Extract the [X, Y] coordinate from the center of the cell holding the provided text.  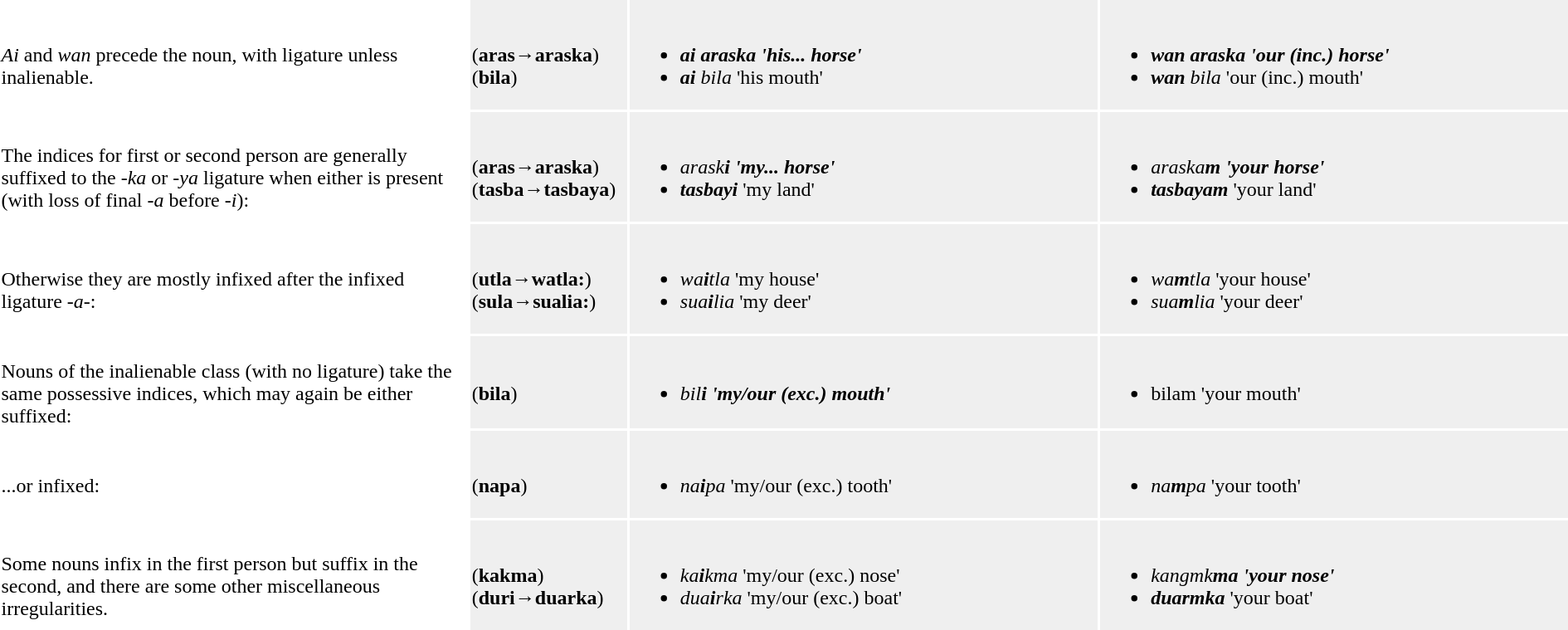
(utla→watla:)(sula→sualia:) [548, 279]
wamtla 'your house'suamlia 'your deer' [1334, 279]
wan araska 'our (inc.) horse'wan bila 'our (inc.) mouth' [1334, 55]
(kakma)(duri→duarka) [548, 575]
(bila) [548, 382]
The indices for first or second person are generally suffixed to the -ka or -ya ligature when either is present (with loss of final -a before -i): [234, 167]
araskam 'your horse'tasbayam 'your land' [1334, 167]
bilam 'your mouth' [1334, 382]
(aras→araska)(bila) [548, 55]
bili 'my/our (exc.) mouth' [863, 382]
kangmkma 'your nose'duarmka 'your boat' [1334, 575]
(napa) [548, 475]
araski 'my... horse'tasbayi 'my land' [863, 167]
nampa 'your tooth' [1334, 475]
kaikma 'my/our (exc.) nose'duairka 'my/our (exc.) boat' [863, 575]
naipa 'my/our (exc.) tooth' [863, 475]
ai araska 'his... horse'ai bila 'his mouth' [863, 55]
...or infixed: [234, 475]
Otherwise they are mostly infixed after the infixed ligature -a-: [234, 279]
waitla 'my house'suailia 'my deer' [863, 279]
(aras→araska)(tasba→tasbaya) [548, 167]
Some nouns infix in the first person but suffix in the second, and there are some other miscellaneous irregularities. [234, 575]
Ai and wan precede the noun, with ligature unless inalienable. [234, 55]
Nouns of the inalienable class (with no ligature) take the same possessive indices, which may again be either suffixed: [234, 382]
